Determine the (x, y) coordinate at the center of the cell enclosing the given text.  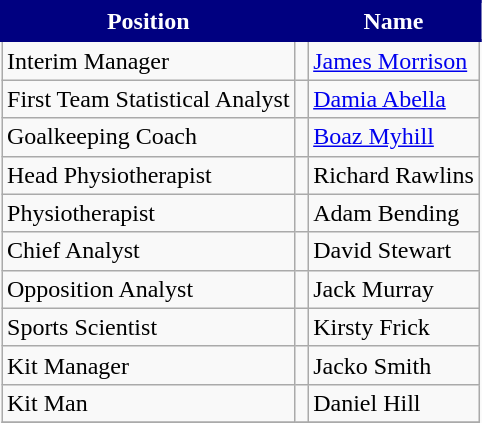
Interim Manager (149, 60)
Kit Man (149, 403)
Boaz Myhill (394, 137)
Richard Rawlins (394, 175)
Damia Abella (394, 99)
Opposition Analyst (149, 289)
James Morrison (394, 60)
Jack Murray (394, 289)
Kit Manager (149, 365)
Position (149, 22)
Name (394, 22)
Sports Scientist (149, 327)
David Stewart (394, 251)
Chief Analyst (149, 251)
Goalkeeping Coach (149, 137)
Head Physiotherapist (149, 175)
Adam Bending (394, 213)
Jacko Smith (394, 365)
Daniel Hill (394, 403)
Kirsty Frick (394, 327)
Physiotherapist (149, 213)
First Team Statistical Analyst (149, 99)
